From the cell containing the given text, extract its center point as [X, Y] coordinate. 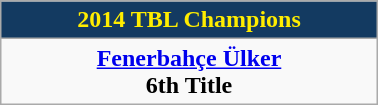
2014 TBL Champions [189, 20]
Fenerbahçe Ülker6th Title [189, 72]
